Find where the given text appears and provide that cell's center as [x, y] coordinate. 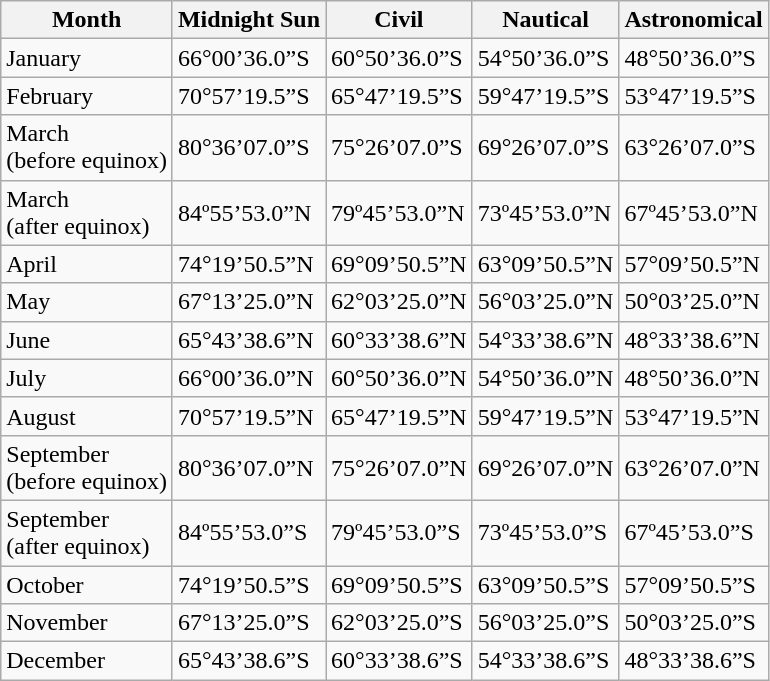
75°26’07.0”S [400, 148]
53°47’19.5”N [694, 416]
63°26’07.0”S [694, 148]
80°36’07.0”N [248, 468]
November [87, 623]
56°03’25.0”N [546, 302]
67°13’25.0”S [248, 623]
February [87, 96]
66°00’36.0”N [248, 378]
June [87, 340]
73º45’53.0”S [546, 532]
60°50’36.0”N [400, 378]
September(before equinox) [87, 468]
69°26’07.0”S [546, 148]
67°13’25.0”N [248, 302]
74°19’50.5”N [248, 264]
74°19’50.5”S [248, 585]
54°33’38.6”S [546, 661]
56°03’25.0”S [546, 623]
65°47’19.5”S [400, 96]
50°03’25.0”N [694, 302]
July [87, 378]
53°47’19.5”S [694, 96]
48°33’38.6”N [694, 340]
67º45’53.0”N [694, 212]
73º45’53.0”N [546, 212]
79º45’53.0”S [400, 532]
Astronomical [694, 20]
Month [87, 20]
63°09’50.5”N [546, 264]
Civil [400, 20]
January [87, 58]
Midnight Sun [248, 20]
59°47’19.5”S [546, 96]
59°47’19.5”N [546, 416]
48°50’36.0”N [694, 378]
65°43’38.6”N [248, 340]
69°26’07.0”N [546, 468]
69°09’50.5”S [400, 585]
63°26’07.0”N [694, 468]
69°09’50.5”N [400, 264]
March(after equinox) [87, 212]
67º45’53.0”S [694, 532]
54°50’36.0”N [546, 378]
57°09’50.5”S [694, 585]
65°43’38.6”S [248, 661]
December [87, 661]
September(after equinox) [87, 532]
Nautical [546, 20]
84º55’53.0”S [248, 532]
March(before equinox) [87, 148]
60°33’38.6”N [400, 340]
August [87, 416]
54°33’38.6”N [546, 340]
62°03’25.0”S [400, 623]
60°50’36.0”S [400, 58]
75°26’07.0”N [400, 468]
80°36’07.0”S [248, 148]
70°57’19.5”N [248, 416]
April [87, 264]
63°09’50.5”S [546, 585]
70°57’19.5”S [248, 96]
62°03’25.0”N [400, 302]
65°47’19.5”N [400, 416]
57°09’50.5”N [694, 264]
50°03’25.0”S [694, 623]
October [87, 585]
May [87, 302]
48°33’38.6”S [694, 661]
84º55’53.0”N [248, 212]
66°00’36.0”S [248, 58]
79º45’53.0”N [400, 212]
54°50’36.0”S [546, 58]
60°33’38.6”S [400, 661]
48°50’36.0”S [694, 58]
